Pinpoint the cell where the given text exists, returning its (x, y) midpoint coordinate. 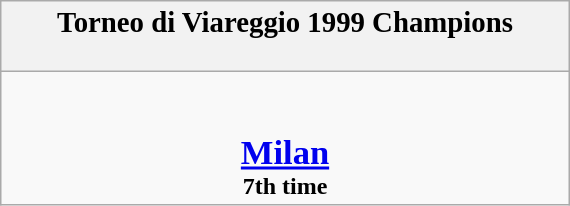
Torneo di Viareggio 1999 Champions (284, 36)
Milan7th time (284, 138)
